Locate the cell with the specified text and output its (x, y) center coordinate. 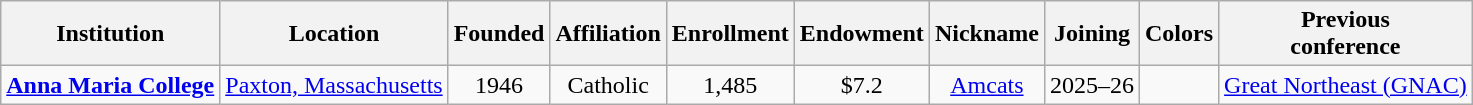
Nickname (986, 34)
Great Northeast (GNAC) (1346, 85)
Founded (499, 34)
Endowment (862, 34)
Paxton, Massachusetts (334, 85)
$7.2 (862, 85)
Institution (110, 34)
Catholic (608, 85)
1946 (499, 85)
Joining (1092, 34)
2025–26 (1092, 85)
Colors (1180, 34)
Location (334, 34)
Affiliation (608, 34)
1,485 (730, 85)
Amcats (986, 85)
Previousconference (1346, 34)
Enrollment (730, 34)
Anna Maria College (110, 85)
